Provide the [X, Y] coordinate of the cell's center where the given text is located.  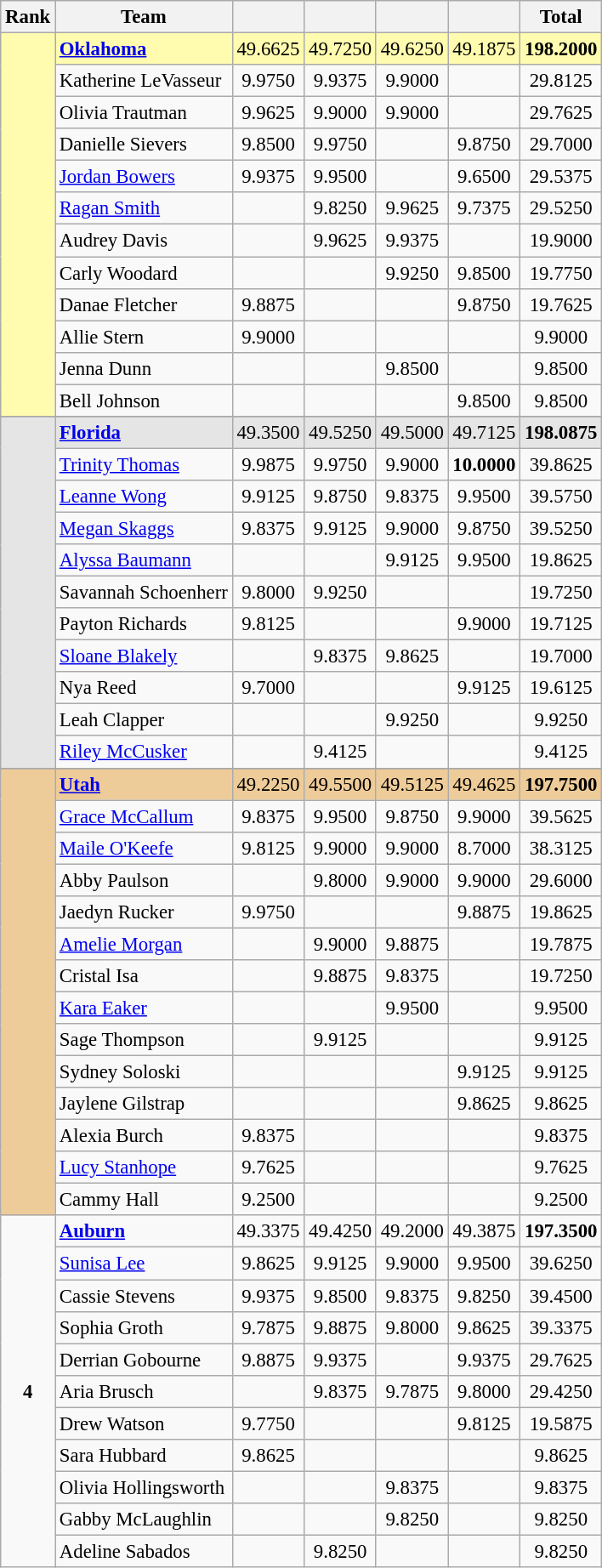
29.7000 [561, 145]
39.3375 [561, 1327]
Jaedyn Rucker [145, 912]
39.6250 [561, 1264]
Danae Fletcher [145, 304]
19.5875 [561, 1423]
49.2000 [412, 1232]
Maile O'Keefe [145, 848]
Auburn [145, 1232]
Carly Woodard [145, 273]
29.8125 [561, 81]
Cassie Stevens [145, 1296]
Katherine LeVasseur [145, 81]
Total [561, 17]
19.9000 [561, 241]
39.5750 [561, 497]
Leanne Wong [145, 497]
19.7000 [561, 656]
197.3500 [561, 1232]
Savannah Schoenherr [145, 593]
49.1875 [485, 49]
Alyssa Baumann [145, 560]
49.7250 [340, 49]
Utah [145, 784]
Cammy Hall [145, 1200]
49.3500 [269, 433]
Florida [145, 433]
Grace McCallum [145, 816]
29.6000 [561, 880]
Oklahoma [145, 49]
4 [28, 1392]
39.4500 [561, 1296]
Sydney Soloski [145, 1072]
Lucy Stanhope [145, 1167]
8.7000 [485, 848]
19.7875 [561, 944]
Leah Clapper [145, 720]
9.7375 [485, 208]
49.5250 [340, 433]
Olivia Hollingsworth [145, 1487]
9.7000 [269, 688]
19.6125 [561, 688]
Amelie Morgan [145, 944]
Gabby McLaughlin [145, 1520]
197.7500 [561, 784]
Jenna Dunn [145, 368]
Kara Eaker [145, 1008]
Megan Skaggs [145, 528]
29.4250 [561, 1391]
Danielle Sievers [145, 145]
Riley McCusker [145, 753]
10.0000 [485, 464]
Abby Paulson [145, 880]
49.5500 [340, 784]
49.5000 [412, 433]
49.4625 [485, 784]
Drew Watson [145, 1423]
9.7750 [269, 1423]
Audrey Davis [145, 241]
Allie Stern [145, 337]
Bell Johnson [145, 401]
Cristal Isa [145, 976]
198.2000 [561, 49]
Derrian Gobourne [145, 1360]
Trinity Thomas [145, 464]
Ragan Smith [145, 208]
Jordan Bowers [145, 177]
29.5250 [561, 208]
49.5125 [412, 784]
39.5250 [561, 528]
Olivia Trautman [145, 113]
19.7750 [561, 273]
39.8625 [561, 464]
9.9875 [269, 464]
Jaylene Gilstrap [145, 1104]
Nya Reed [145, 688]
49.6250 [412, 49]
Sage Thompson [145, 1040]
38.3125 [561, 848]
9.6500 [485, 177]
49.7125 [485, 433]
Sophia Groth [145, 1327]
Rank [28, 17]
49.3375 [269, 1232]
19.7125 [561, 624]
Aria Brusch [145, 1391]
49.4250 [340, 1232]
Sunisa Lee [145, 1264]
198.0875 [561, 433]
Sloane Blakely [145, 656]
49.3875 [485, 1232]
49.6625 [269, 49]
39.5625 [561, 816]
Team [145, 17]
Payton Richards [145, 624]
49.2250 [269, 784]
Alexia Burch [145, 1136]
Adeline Sabados [145, 1551]
Sara Hubbard [145, 1456]
19.7625 [561, 304]
29.5375 [561, 177]
